Pinpoint the cell where the given text exists, returning its [x, y] midpoint coordinate. 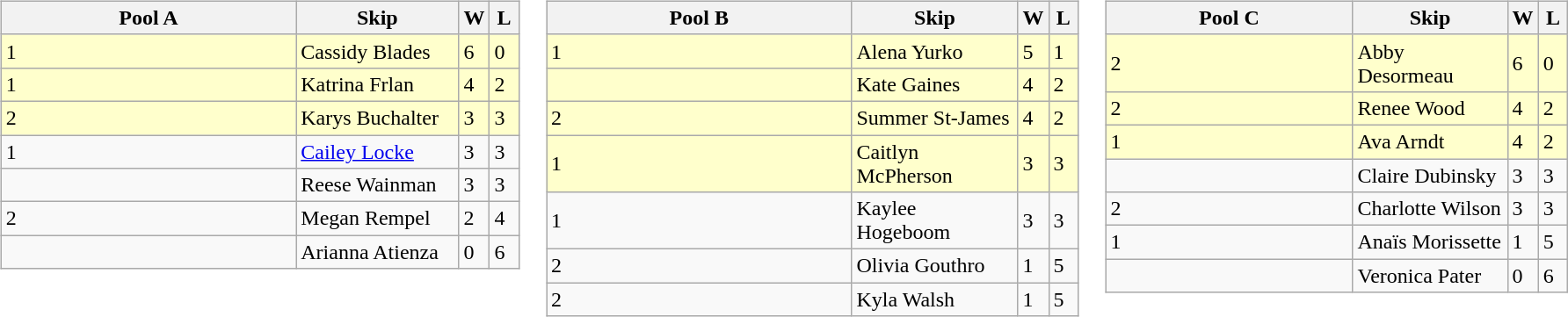
Anaïs Morissette [1430, 242]
Kyla Walsh [935, 299]
Katrina Frlan [378, 84]
Cassidy Blades [378, 51]
Pool B [700, 18]
Caitlyn McPherson [935, 163]
Alena Yurko [935, 51]
Olivia Gouthro [935, 266]
Arianna Atienza [378, 252]
Cailey Locke [378, 152]
Pool C [1229, 18]
Karys Buchalter [378, 118]
Kaylee Hogeboom [935, 221]
Charlotte Wilson [1430, 209]
Veronica Pater [1430, 276]
Ava Arndt [1430, 141]
Summer St-James [935, 118]
Abby Desormeau [1430, 63]
Reese Wainman [378, 185]
Renee Wood [1430, 108]
Kate Gaines [935, 84]
Claire Dubinsky [1430, 175]
Megan Rempel [378, 219]
Pool A [149, 18]
